Return (x, y) of the center of cell containing provided text 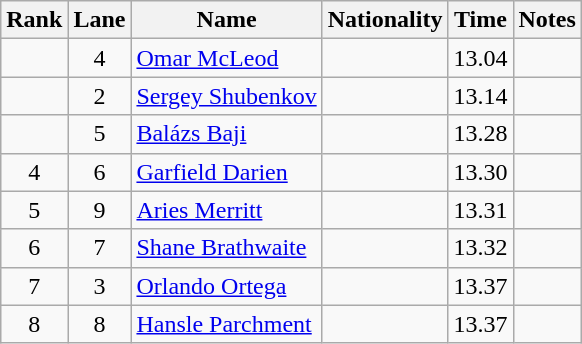
Notes (547, 20)
Balázs Baji (226, 134)
Orlando Ortega (226, 286)
Lane (100, 20)
13.32 (480, 248)
13.04 (480, 58)
Omar McLeod (226, 58)
Shane Brathwaite (226, 248)
13.30 (480, 172)
Nationality (385, 20)
13.31 (480, 210)
Aries Merritt (226, 210)
13.28 (480, 134)
Name (226, 20)
2 (100, 96)
Sergey Shubenkov (226, 96)
Garfield Darien (226, 172)
9 (100, 210)
Time (480, 20)
3 (100, 286)
13.14 (480, 96)
Rank (34, 20)
Hansle Parchment (226, 324)
